Return [x, y] of the center of cell containing provided text 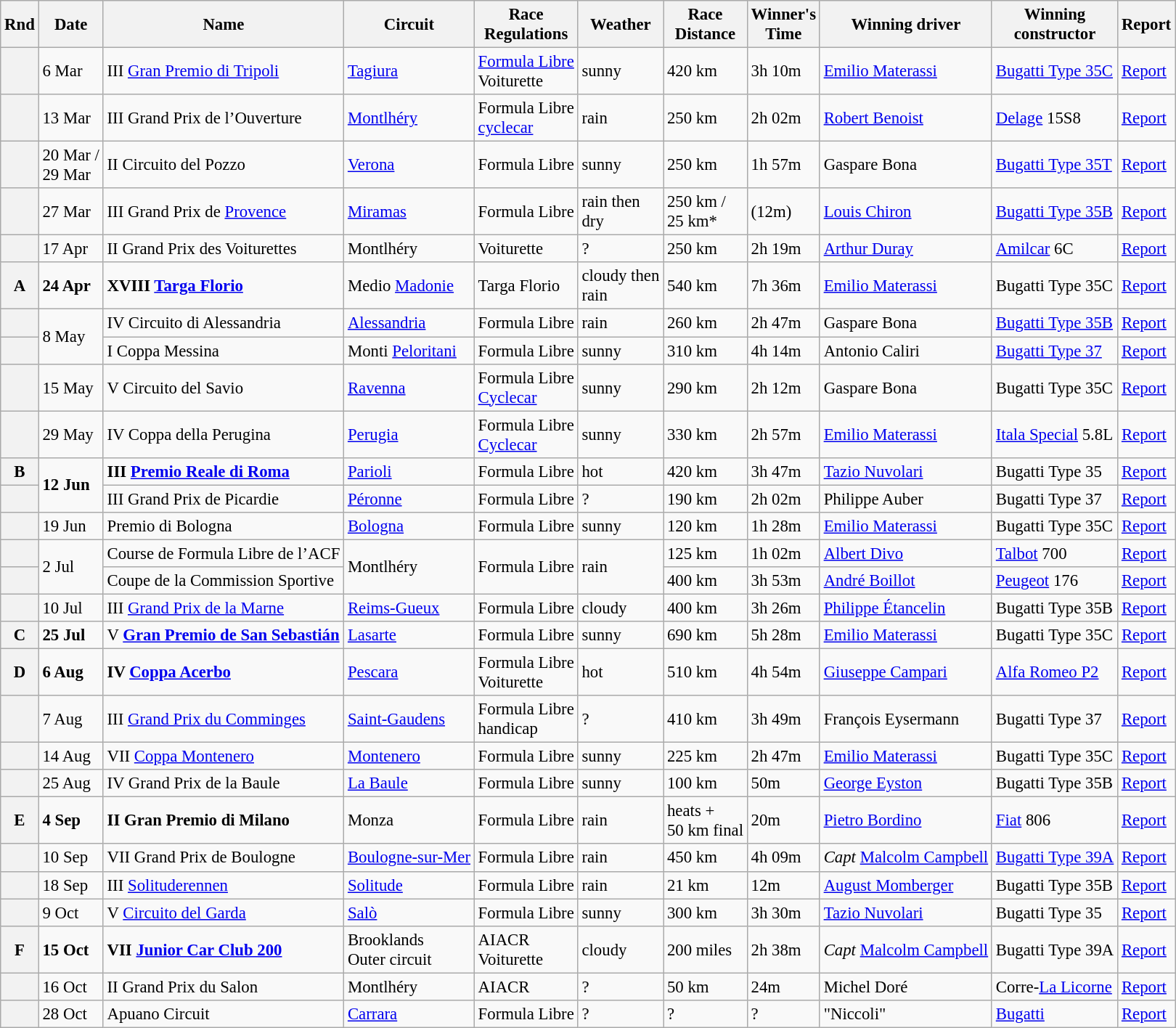
A [20, 286]
Date [71, 25]
Ravenna [409, 388]
5h 28m [783, 635]
(12m) [783, 212]
III Grand Prix du Comminges [224, 719]
690 km [706, 635]
V Gran Premio de San Sebastián [224, 635]
Miramas [409, 212]
50m [783, 783]
II Gran Premio di Milano [224, 820]
Arthur Duray [906, 249]
BrooklandsOuter circuit [409, 950]
Formula Librecyclecar [526, 118]
25 Jul [71, 635]
VII Coppa Montenero [224, 756]
Parioli [409, 471]
7h 36m [783, 286]
3h 26m [783, 608]
Name [224, 25]
13 Mar [71, 118]
1h 57m [783, 166]
15 May [71, 388]
12m [783, 885]
18 Sep [71, 885]
20m [783, 820]
Coupe de la Commission Sportive [224, 581]
3h 47m [783, 471]
28 Oct [71, 1014]
3h 30m [783, 913]
2h 38m [783, 950]
2 Jul [71, 566]
290 km [706, 388]
Tagiura [409, 71]
510 km [706, 672]
Antonio Caliri [906, 351]
III Gran Premio di Tripoli [224, 71]
"Niccoli" [906, 1014]
III Grand Prix de Picardie [224, 499]
Monti Peloritani [409, 351]
260 km [706, 323]
AIACRVoiturette [526, 950]
Bologna [409, 526]
Medio Madonie [409, 286]
II Grand Prix du Salon [224, 987]
7 Aug [71, 719]
4 Sep [71, 820]
II Grand Prix des Voiturettes [224, 249]
V Circuito del Savio [224, 388]
Péronne [409, 499]
Targa Florio [526, 286]
IV Coppa Acerbo [224, 672]
Michel Doré [906, 987]
24m [783, 987]
120 km [706, 526]
19 Jun [71, 526]
300 km [706, 913]
Perugia [409, 434]
III Grand Prix de l’Ouverture [224, 118]
Rnd [20, 25]
RaceDistance [706, 25]
16 Oct [71, 987]
17 Apr [71, 249]
Alfa Romeo P2 [1054, 672]
3h 10m [783, 71]
12 Jun [71, 485]
Fiat 806 [1054, 820]
10 Sep [71, 858]
III Grand Prix de Provence [224, 212]
Monza [409, 820]
XVIII Targa Florio [224, 286]
Amilcar 6C [1054, 249]
Reims-Gueux [409, 608]
I Coppa Messina [224, 351]
9 Oct [71, 913]
II Circuito del Pozzo [224, 166]
Verona [409, 166]
4h 14m [783, 351]
VII Grand Prix de Boulogne [224, 858]
330 km [706, 434]
cloudy thenrain [621, 286]
540 km [706, 286]
André Boillot [906, 581]
La Baule [409, 783]
8 May [71, 337]
14 Aug [71, 756]
AIACR [526, 987]
Itala Special 5.8L [1054, 434]
IV Coppa della Perugina [224, 434]
Voiturette [526, 249]
24 Apr [71, 286]
50 km [706, 987]
RaceRegulations [526, 25]
Philippe Étancelin [906, 608]
Winner'sTime [783, 25]
François Eysermann [906, 719]
V Circuito del Garda [224, 913]
Course de Formula Libre de l’ACF [224, 553]
Winning driver [906, 25]
IV Circuito di Alessandria [224, 323]
3h 49m [783, 719]
Boulogne-sur-Mer [409, 858]
200 miles [706, 950]
Pescara [409, 672]
Albert Divo [906, 553]
21 km [706, 885]
Apuano Circuit [224, 1014]
190 km [706, 499]
III Solituderennen [224, 885]
1h 02m [783, 553]
125 km [706, 553]
29 May [71, 434]
B [20, 471]
450 km [706, 858]
Lasarte [409, 635]
Solitude [409, 885]
Salò [409, 913]
25 Aug [71, 783]
Corre-La Licorne [1054, 987]
100 km [706, 783]
Peugeot 176 [1054, 581]
27 Mar [71, 212]
rain thendry [621, 212]
IV Grand Prix de la Baule [224, 783]
225 km [706, 756]
Giuseppe Campari [906, 672]
10 Jul [71, 608]
Pietro Bordino [906, 820]
VII Junior Car Club 200 [224, 950]
III Grand Prix de la Marne [224, 608]
Bugatti Type 35T [1054, 166]
Circuit [409, 25]
Louis Chiron [906, 212]
250 km /25 km* [706, 212]
3h 53m [783, 581]
George Eyston [906, 783]
2h 12m [783, 388]
410 km [706, 719]
Winningconstructor [1054, 25]
Formula Librehandicap [526, 719]
F [20, 950]
20 Mar /29 Mar [71, 166]
1h 28m [783, 526]
2h 57m [783, 434]
Saint-Gaudens [409, 719]
August Momberger [906, 885]
Weather [621, 25]
310 km [706, 351]
Talbot 700 [1054, 553]
Bugatti [1054, 1014]
6 Aug [71, 672]
6 Mar [71, 71]
4h 54m [783, 672]
Alessandria [409, 323]
Carrara [409, 1014]
Robert Benoist [906, 118]
D [20, 672]
Philippe Auber [906, 499]
C [20, 635]
E [20, 820]
4h 09m [783, 858]
Delage 15S8 [1054, 118]
heats +50 km final [706, 820]
Montenero [409, 756]
15 Oct [71, 950]
Premio di Bologna [224, 526]
III Premio Reale di Roma [224, 471]
2h 19m [783, 249]
